Extract the (x, y) coordinate from the center of the cell holding the provided text.  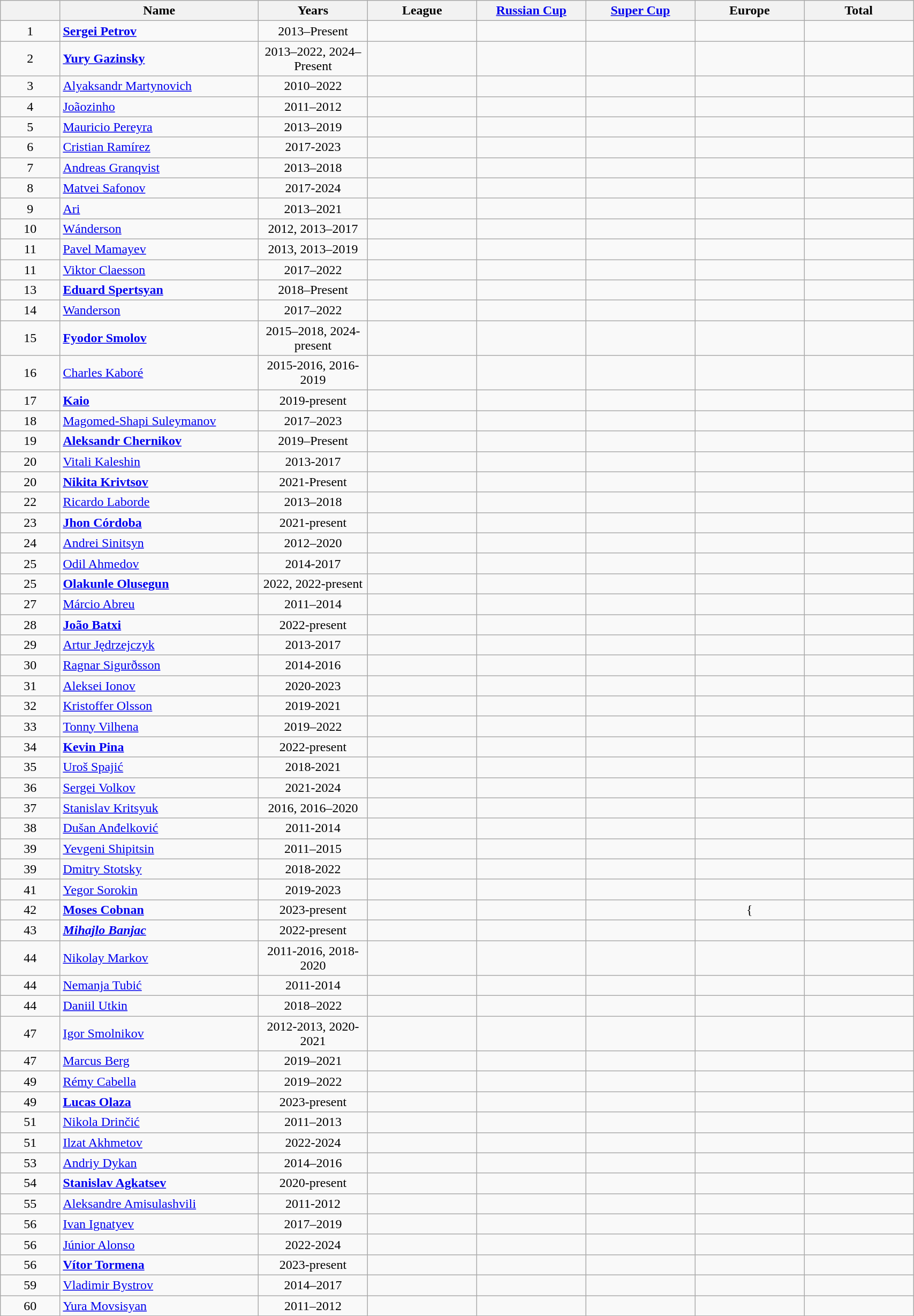
2 (30, 59)
Ilzat Akhmetov (160, 1143)
2021-Present (313, 482)
Júnior Alonso (160, 1244)
Russian Cup (531, 11)
Total (859, 11)
Andriy Dykan (160, 1163)
54 (30, 1183)
27 (30, 604)
29 (30, 645)
5 (30, 127)
Viktor Claesson (160, 269)
6 (30, 147)
Rémy Cabella (160, 1081)
2018-2021 (313, 767)
2018–2022 (313, 1006)
Andrei Sinitsyn (160, 543)
2019–2021 (313, 1061)
Alyaksandr Martynovich (160, 86)
2019-2021 (313, 706)
30 (30, 665)
Years (313, 11)
2018-2022 (313, 869)
Vítor Tormena (160, 1265)
Dušan Anđelković (160, 828)
Marcus Berg (160, 1061)
34 (30, 747)
Tonny Vilhena (160, 727)
18 (30, 421)
2013–Present (313, 31)
2017–2023 (313, 421)
Yegor Sorokin (160, 889)
Andreas Granqvist (160, 168)
37 (30, 808)
Joãozinho (160, 107)
2017-2024 (313, 188)
Sergei Volkov (160, 788)
2020-2023 (313, 686)
Stanislav Kritsyuk (160, 808)
4 (30, 107)
43 (30, 930)
35 (30, 767)
Wanderson (160, 311)
2019-present (313, 400)
Kaio (160, 400)
60 (30, 1306)
2013, 2013–2019 (313, 249)
59 (30, 1285)
2012–2020 (313, 543)
1 (30, 31)
Nikita Krivtsov (160, 482)
53 (30, 1163)
Vitali Kaleshin (160, 462)
2010–2022 (313, 86)
22 (30, 502)
2019–Present (313, 441)
42 (30, 910)
2011-2016, 2018-2020 (313, 957)
Aleksei Ionov (160, 686)
Mihajlo Banjac (160, 930)
Aleksandr Chernikov (160, 441)
2012, 2013–2017 (313, 229)
Europe (750, 11)
17 (30, 400)
{ (750, 910)
Matvei Safonov (160, 188)
15 (30, 338)
32 (30, 706)
Igor Smolnikov (160, 1033)
9 (30, 208)
2014-2016 (313, 665)
41 (30, 889)
Sergei Petrov (160, 31)
8 (30, 188)
Eduard Spertsyan (160, 290)
2014–2017 (313, 1285)
Yevgeni Shipitsin (160, 849)
Nikolay Markov (160, 957)
Uroš Spajić (160, 767)
Pavel Mamayev (160, 249)
Nemanja Tubić (160, 986)
Yura Movsisyan (160, 1306)
Fyodor Smolov (160, 338)
2021-2024 (313, 788)
Daniil Utkin (160, 1006)
2011–2015 (313, 849)
Nikola Drinčić (160, 1122)
2017–2019 (313, 1224)
2016, 2016–2020 (313, 808)
2022, 2022-present (313, 584)
2014-2017 (313, 563)
Odil Ahmedov (160, 563)
Ragnar Sigurðsson (160, 665)
Magomed-Shapi Suleymanov (160, 421)
Wánderson (160, 229)
Yury Gazinsky (160, 59)
55 (30, 1204)
14 (30, 311)
2014–2016 (313, 1163)
28 (30, 625)
2021-present (313, 523)
Ivan Ignatyev (160, 1224)
2011–2013 (313, 1122)
2012-2013, 2020-2021 (313, 1033)
João Batxi (160, 625)
2011-2012 (313, 1204)
36 (30, 788)
2013–2019 (313, 127)
2013–2022, 2024–Present (313, 59)
2019-2023 (313, 889)
Jhon Córdoba (160, 523)
Dmitry Stotsky (160, 869)
2017-2023 (313, 147)
2011–2014 (313, 604)
13 (30, 290)
Cristian Ramírez (160, 147)
2020-present (313, 1183)
38 (30, 828)
33 (30, 727)
2015–2018, 2024-present (313, 338)
League (422, 11)
Ari (160, 208)
Kevin Pina (160, 747)
Stanislav Agkatsev (160, 1183)
Ricardo Laborde (160, 502)
3 (30, 86)
Márcio Abreu (160, 604)
Super Cup (640, 11)
Mauricio Pereyra (160, 127)
Lucas Olaza (160, 1102)
19 (30, 441)
Vladimir Bystrov (160, 1285)
10 (30, 229)
Charles Kaboré (160, 373)
31 (30, 686)
Moses Cobnan (160, 910)
Artur Jędrzejczyk (160, 645)
7 (30, 168)
Name (160, 11)
2018–Present (313, 290)
24 (30, 543)
16 (30, 373)
Aleksandre Amisulashvili (160, 1204)
23 (30, 523)
2015-2016, 2016-2019 (313, 373)
2013–2021 (313, 208)
Kristoffer Olsson (160, 706)
Olakunle Olusegun (160, 584)
